Find where the given text appears and provide that cell's center as (X, Y) coordinate. 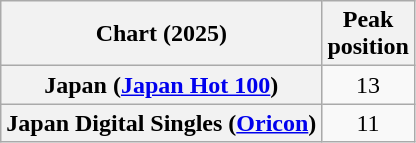
13 (368, 85)
11 (368, 123)
Peakposition (368, 34)
Japan Digital Singles (Oricon) (162, 123)
Japan (Japan Hot 100) (162, 85)
Chart (2025) (162, 34)
